Pinpoint the cell where the given text exists, returning its [x, y] midpoint coordinate. 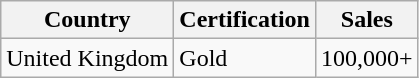
100,000+ [366, 58]
Country [88, 20]
Sales [366, 20]
Certification [245, 20]
United Kingdom [88, 58]
Gold [245, 58]
